Capture the cell that displays the provided text and extract its (x, y) central coordinate. 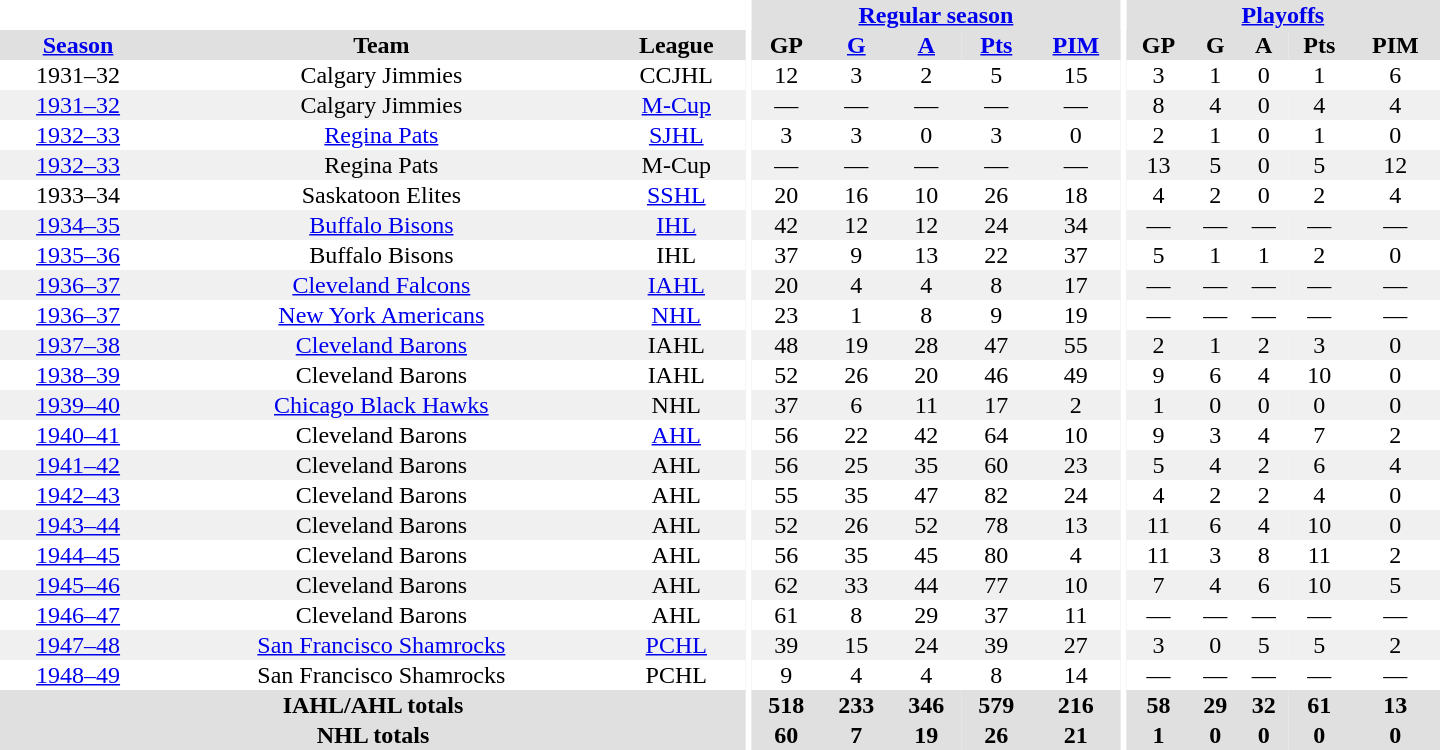
IAHL/AHL totals (373, 705)
346 (926, 705)
32 (1263, 705)
49 (1076, 375)
27 (1076, 645)
1946–47 (78, 615)
44 (926, 585)
SSHL (676, 195)
1937–38 (78, 345)
518 (786, 705)
1947–48 (78, 645)
League (676, 45)
579 (996, 705)
New York Americans (381, 315)
21 (1076, 735)
48 (786, 345)
233 (856, 705)
62 (786, 585)
1940–41 (78, 435)
Playoffs (1283, 15)
82 (996, 495)
45 (926, 555)
Cleveland Falcons (381, 285)
Team (381, 45)
CCJHL (676, 75)
77 (996, 585)
25 (856, 465)
46 (996, 375)
28 (926, 345)
216 (1076, 705)
1944–45 (78, 555)
78 (996, 525)
16 (856, 195)
Saskatoon Elites (381, 195)
1941–42 (78, 465)
14 (1076, 675)
34 (1076, 225)
1935–36 (78, 255)
Season (78, 45)
1933–34 (78, 195)
1943–44 (78, 525)
1948–49 (78, 675)
1945–46 (78, 585)
Regular season (936, 15)
1938–39 (78, 375)
58 (1158, 705)
SJHL (676, 135)
18 (1076, 195)
1939–40 (78, 405)
1942–43 (78, 495)
64 (996, 435)
33 (856, 585)
80 (996, 555)
Chicago Black Hawks (381, 405)
1934–35 (78, 225)
NHL totals (373, 735)
